Provide the [X, Y] coordinate of the cell's center where the given text is located.  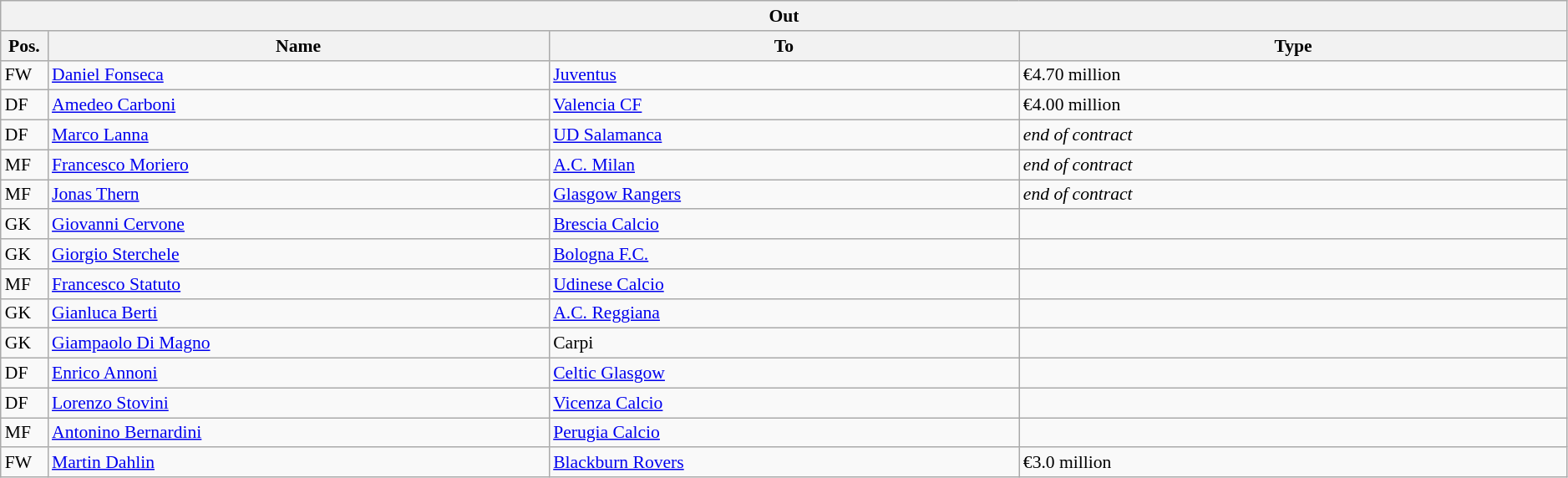
Pos. [24, 46]
Enrico Annoni [298, 374]
Gianluca Berti [298, 313]
To [784, 46]
Francesco Moriero [298, 165]
Martin Dahlin [298, 463]
Giampaolo Di Magno [298, 343]
Name [298, 46]
Lorenzo Stovini [298, 403]
Udinese Calcio [784, 284]
Giorgio Sterchele [298, 254]
Marco Lanna [298, 135]
€4.70 million [1293, 75]
Amedeo Carboni [298, 105]
Giovanni Cervone [298, 225]
UD Salamanca [784, 135]
Brescia Calcio [784, 225]
Antonino Bernardini [298, 433]
Carpi [784, 343]
€3.0 million [1293, 463]
€4.00 million [1293, 105]
Bologna F.C. [784, 254]
Francesco Statuto [298, 284]
Celtic Glasgow [784, 374]
Vicenza Calcio [784, 403]
Out [784, 16]
Valencia CF [784, 105]
Perugia Calcio [784, 433]
A.C. Milan [784, 165]
Daniel Fonseca [298, 75]
Juventus [784, 75]
Type [1293, 46]
Jonas Thern [298, 195]
Glasgow Rangers [784, 195]
Blackburn Rovers [784, 463]
A.C. Reggiana [784, 313]
